Return (X, Y) of the center of cell containing provided text 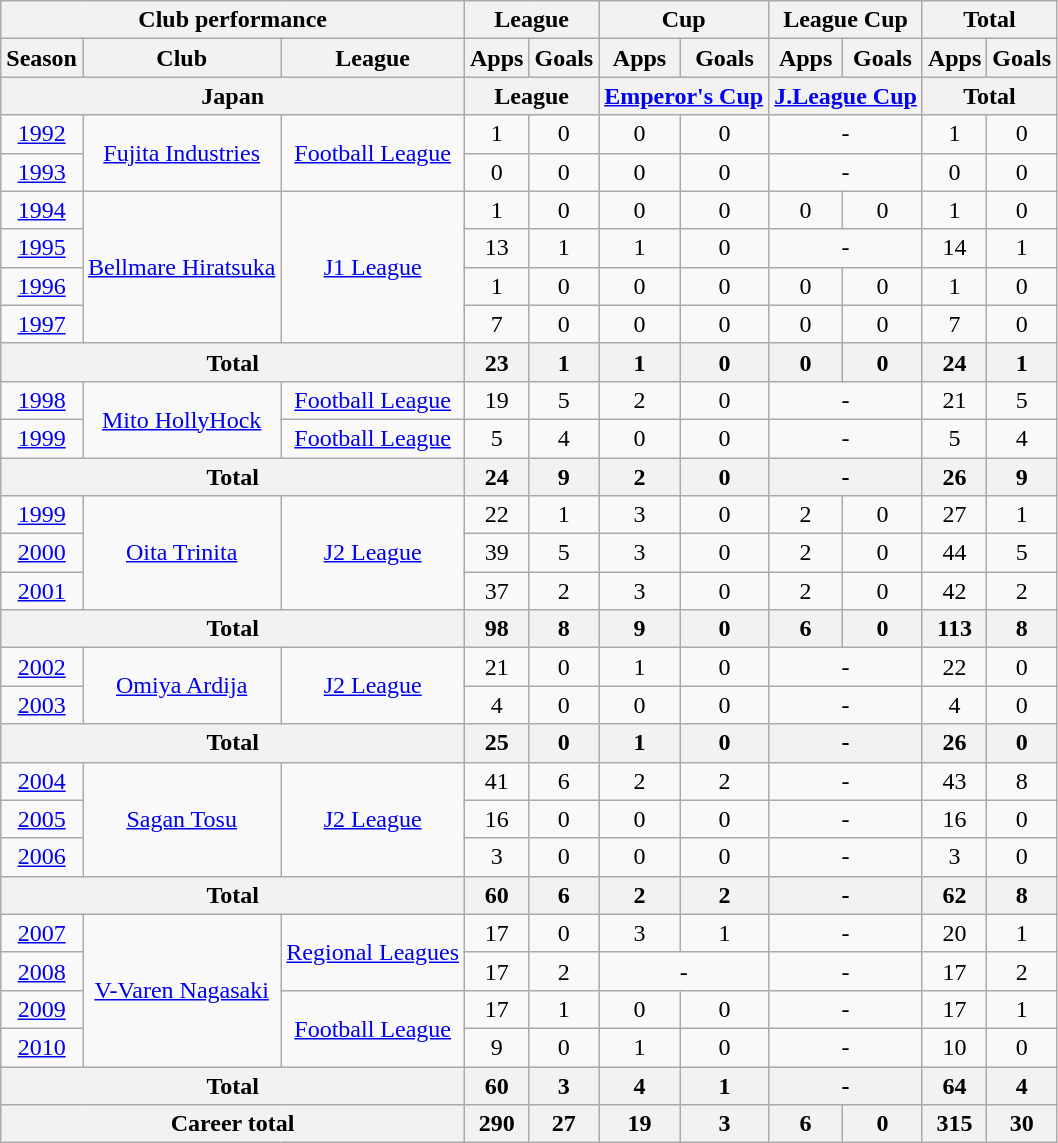
290 (497, 1124)
30 (1022, 1124)
2009 (42, 1009)
Regional Leagues (373, 952)
23 (497, 362)
Career total (233, 1124)
2006 (42, 857)
2005 (42, 819)
V-Varen Nagasaki (181, 990)
Bellmare Hiratsuka (181, 267)
1994 (42, 210)
Sagan Tosu (181, 819)
J.League Cup (846, 96)
Omiya Ardija (181, 686)
Fujita Industries (181, 153)
1993 (42, 172)
Oita Trinita (181, 553)
Season (42, 58)
Cup (684, 20)
113 (954, 629)
Emperor's Cup (684, 96)
1998 (42, 400)
2004 (42, 781)
315 (954, 1124)
39 (497, 553)
2000 (42, 553)
2010 (42, 1047)
62 (954, 895)
20 (954, 933)
J1 League (373, 267)
1997 (42, 324)
2001 (42, 591)
42 (954, 591)
2007 (42, 933)
13 (497, 248)
Club performance (233, 20)
2008 (42, 971)
2002 (42, 667)
1996 (42, 286)
44 (954, 553)
1992 (42, 134)
Club (181, 58)
14 (954, 248)
43 (954, 781)
37 (497, 591)
League Cup (846, 20)
41 (497, 781)
2003 (42, 705)
Mito HollyHock (181, 419)
1995 (42, 248)
98 (497, 629)
64 (954, 1085)
10 (954, 1047)
25 (497, 743)
Japan (233, 96)
